For the text-containing cell, return its midpoint in (X, Y) coordinate format. 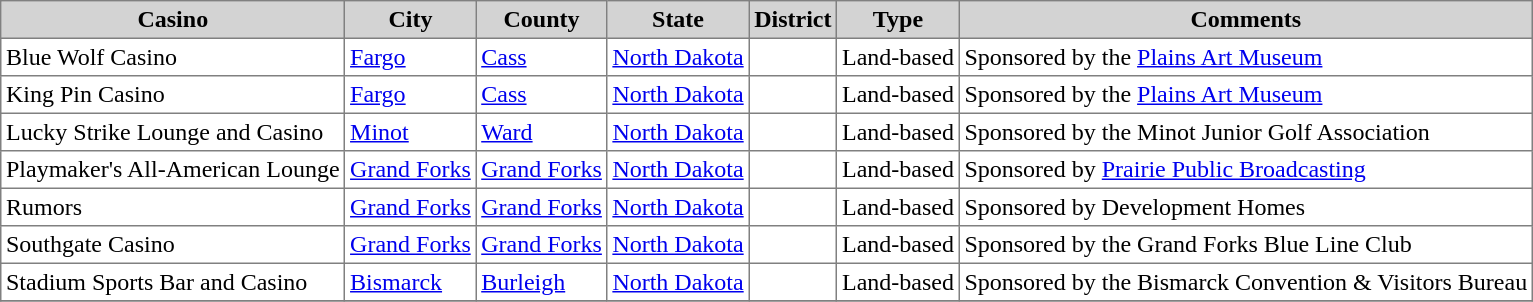
Sponsored by Prairie Public Broadcasting (1246, 170)
County (542, 20)
Blue Wolf Casino (173, 57)
Lucky Strike Lounge and Casino (173, 132)
Comments (1246, 20)
Sponsored by the Grand Forks Blue Line Club (1246, 245)
State (678, 20)
Sponsored by Development Homes (1246, 207)
Burleigh (542, 282)
District (793, 20)
King Pin Casino (173, 95)
Sponsored by the Minot Junior Golf Association (1246, 132)
Stadium Sports Bar and Casino (173, 282)
Bismarck (410, 282)
Casino (173, 20)
Rumors (173, 207)
City (410, 20)
Minot (410, 132)
Sponsored by the Bismarck Convention & Visitors Bureau (1246, 282)
Type (898, 20)
Ward (542, 132)
Southgate Casino (173, 245)
Playmaker's All-American Lounge (173, 170)
